Capture the cell that displays the provided text and extract its (X, Y) central coordinate. 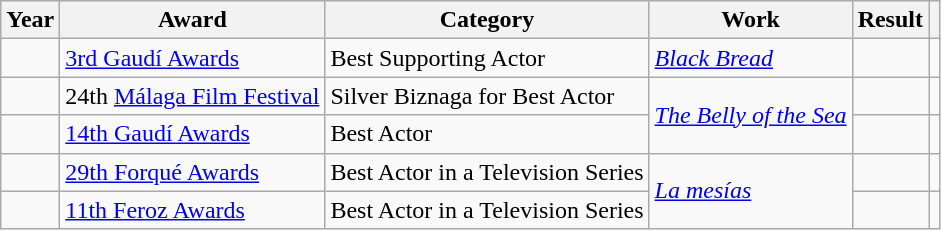
Best Actor (487, 134)
Silver Biznaga for Best Actor (487, 96)
Award (192, 20)
Black Bread (750, 58)
The Belly of the Sea (750, 115)
Year (30, 20)
La mesías (750, 191)
29th Forqué Awards (192, 172)
Best Supporting Actor (487, 58)
11th Feroz Awards (192, 210)
14th Gaudí Awards (192, 134)
Work (750, 20)
Category (487, 20)
3rd Gaudí Awards (192, 58)
24th Málaga Film Festival (192, 96)
Result (890, 20)
